Locate the cell with the specified text and output its [x, y] center coordinate. 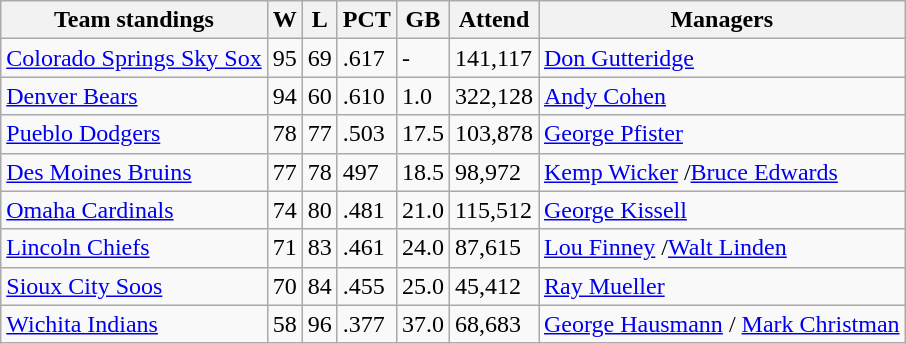
Attend [494, 20]
L [320, 20]
94 [284, 96]
98,972 [494, 172]
.503 [366, 134]
45,412 [494, 286]
80 [320, 210]
74 [284, 210]
96 [320, 324]
84 [320, 286]
.377 [366, 324]
18.5 [422, 172]
.461 [366, 248]
1.0 [422, 96]
Lincoln Chiefs [134, 248]
21.0 [422, 210]
322,128 [494, 96]
115,512 [494, 210]
70 [284, 286]
.617 [366, 58]
PCT [366, 20]
Don Gutteridge [722, 58]
.610 [366, 96]
497 [366, 172]
Omaha Cardinals [134, 210]
Des Moines Bruins [134, 172]
- [422, 58]
Wichita Indians [134, 324]
58 [284, 324]
37.0 [422, 324]
87,615 [494, 248]
Ray Mueller [722, 286]
Pueblo Dodgers [134, 134]
Lou Finney /Walt Linden [722, 248]
17.5 [422, 134]
Team standings [134, 20]
83 [320, 248]
71 [284, 248]
Andy Cohen [722, 96]
GB [422, 20]
Colorado Springs Sky Sox [134, 58]
Denver Bears [134, 96]
95 [284, 58]
Kemp Wicker /Bruce Edwards [722, 172]
George Hausmann / Mark Christman [722, 324]
60 [320, 96]
103,878 [494, 134]
.481 [366, 210]
George Kissell [722, 210]
George Pfister [722, 134]
25.0 [422, 286]
69 [320, 58]
W [284, 20]
141,117 [494, 58]
Sioux City Soos [134, 286]
.455 [366, 286]
24.0 [422, 248]
68,683 [494, 324]
Managers [722, 20]
